Return the (x, y) coordinate for the center point of the cell that contains the specified text.  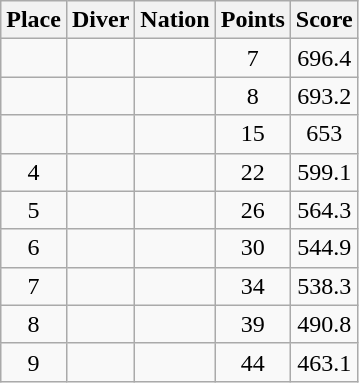
Diver (100, 20)
22 (252, 172)
538.3 (324, 286)
26 (252, 210)
4 (34, 172)
599.1 (324, 172)
564.3 (324, 210)
463.1 (324, 362)
Nation (175, 20)
34 (252, 286)
15 (252, 134)
693.2 (324, 96)
490.8 (324, 324)
Score (324, 20)
Place (34, 20)
44 (252, 362)
9 (34, 362)
6 (34, 248)
Points (252, 20)
39 (252, 324)
5 (34, 210)
30 (252, 248)
696.4 (324, 58)
653 (324, 134)
544.9 (324, 248)
